Determine the (X, Y) coordinate at the center of the cell enclosing the given text.  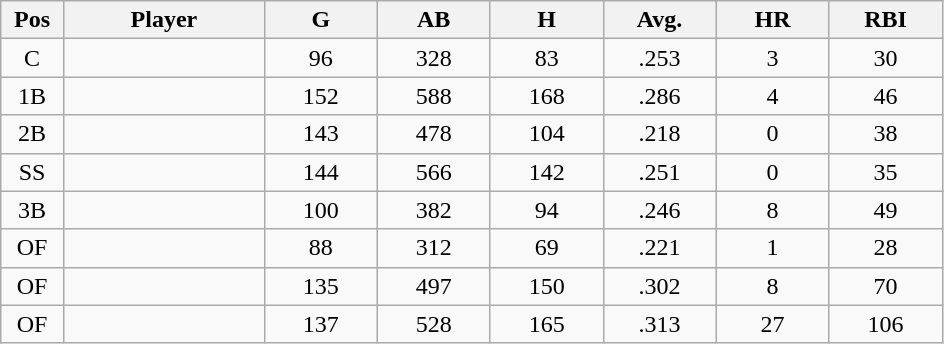
165 (546, 324)
478 (434, 134)
.221 (660, 248)
35 (886, 172)
H (546, 20)
.253 (660, 58)
28 (886, 248)
83 (546, 58)
4 (772, 96)
135 (320, 286)
106 (886, 324)
.313 (660, 324)
137 (320, 324)
3 (772, 58)
96 (320, 58)
150 (546, 286)
Player (164, 20)
1B (32, 96)
143 (320, 134)
Pos (32, 20)
Avg. (660, 20)
3B (32, 210)
168 (546, 96)
144 (320, 172)
88 (320, 248)
312 (434, 248)
46 (886, 96)
588 (434, 96)
104 (546, 134)
566 (434, 172)
49 (886, 210)
.286 (660, 96)
.246 (660, 210)
94 (546, 210)
RBI (886, 20)
69 (546, 248)
30 (886, 58)
152 (320, 96)
AB (434, 20)
38 (886, 134)
382 (434, 210)
142 (546, 172)
.302 (660, 286)
528 (434, 324)
C (32, 58)
G (320, 20)
100 (320, 210)
2B (32, 134)
27 (772, 324)
SS (32, 172)
497 (434, 286)
328 (434, 58)
HR (772, 20)
1 (772, 248)
70 (886, 286)
.218 (660, 134)
.251 (660, 172)
